Determine the [x, y] coordinate at the center of the cell enclosing the given text.  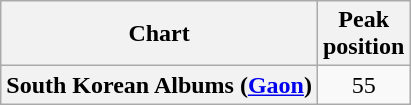
Peakposition [363, 34]
55 [363, 85]
South Korean Albums (Gaon) [160, 85]
Chart [160, 34]
